Identify which cell holds the provided text, then report its (X, Y) central coordinate. 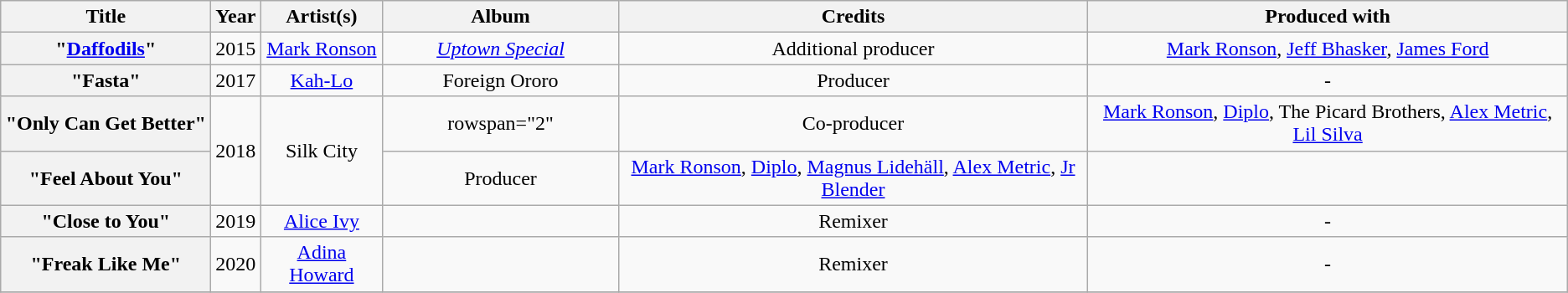
Kah-Lo (322, 80)
Alice Ivy (322, 221)
"Feel About You" (106, 177)
"Daffodils" (106, 49)
Album (501, 17)
Artist(s) (322, 17)
rowspan="2" (501, 124)
2020 (236, 265)
"Only Can Get Better" (106, 124)
Adina Howard (322, 265)
"Freak Like Me" (106, 265)
Year (236, 17)
2017 (236, 80)
"Close to You" (106, 221)
Title (106, 17)
2015 (236, 49)
Co-producer (853, 124)
Mark Ronson, Diplo, Magnus Lidehäll, Alex Metric, Jr Blender (853, 177)
Mark Ronson, Jeff Bhasker, James Ford (1328, 49)
Additional producer (853, 49)
2019 (236, 221)
Foreign Ororo (501, 80)
Uptown Special (501, 49)
Silk City (322, 151)
2018 (236, 151)
Credits (853, 17)
Mark Ronson, Diplo, The Picard Brothers, Alex Metric, Lil Silva (1328, 124)
"Fasta" (106, 80)
Produced with (1328, 17)
Mark Ronson (322, 49)
